Identify which cell holds the provided text, then report its [X, Y] central coordinate. 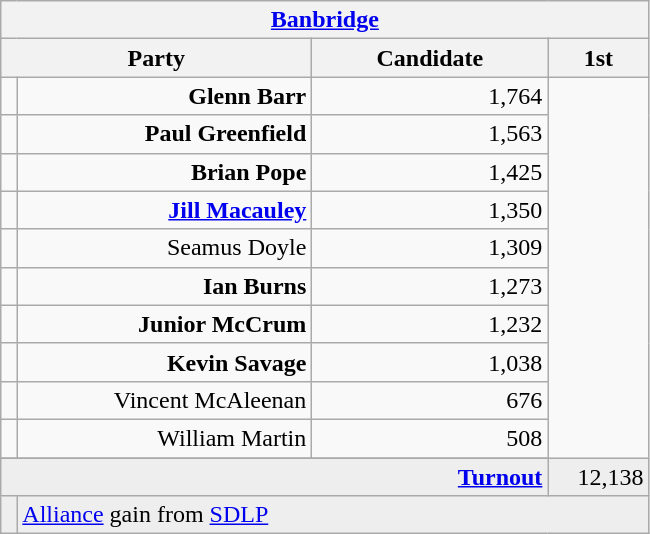
Alliance gain from SDLP [333, 515]
Banbridge [325, 20]
1,232 [430, 324]
1,309 [430, 248]
1,273 [430, 286]
Vincent McAleenan [164, 400]
Kevin Savage [164, 362]
Paul Greenfield [164, 134]
1,764 [430, 96]
Candidate [430, 58]
1,038 [430, 362]
Seamus Doyle [164, 248]
Party [156, 58]
Turnout [274, 477]
1,425 [430, 172]
Glenn Barr [164, 96]
Brian Pope [164, 172]
1,350 [430, 210]
1,563 [430, 134]
Junior McCrum [164, 324]
William Martin [164, 438]
12,138 [598, 477]
676 [430, 400]
Jill Macauley [164, 210]
508 [430, 438]
Ian Burns [164, 286]
1st [598, 58]
